Find where the given text appears and provide that cell's center as [X, Y] coordinate. 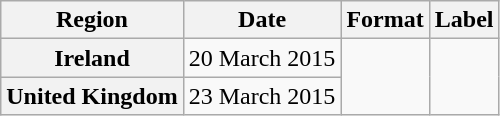
23 March 2015 [262, 96]
Ireland [92, 58]
Date [262, 20]
20 March 2015 [262, 58]
Format [385, 20]
United Kingdom [92, 96]
Region [92, 20]
Label [464, 20]
